Extract the (X, Y) coordinate from the center of the cell holding the provided text.  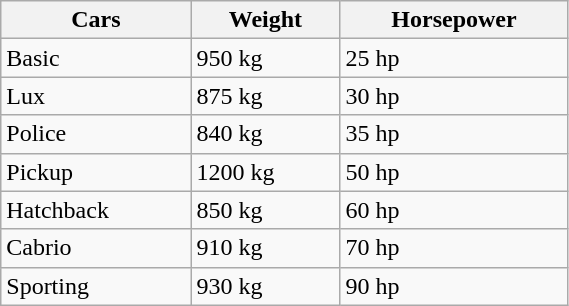
Weight (266, 20)
70 hp (454, 248)
Lux (96, 96)
Cars (96, 20)
850 kg (266, 210)
Basic (96, 58)
910 kg (266, 248)
840 kg (266, 134)
90 hp (454, 286)
930 kg (266, 286)
Cabrio (96, 248)
50 hp (454, 172)
950 kg (266, 58)
30 hp (454, 96)
Police (96, 134)
Hatchback (96, 210)
Horsepower (454, 20)
25 hp (454, 58)
35 hp (454, 134)
875 kg (266, 96)
60 hp (454, 210)
Pickup (96, 172)
Sporting (96, 286)
1200 kg (266, 172)
